Determine the (x, y) coordinate at the center of the cell enclosing the given text.  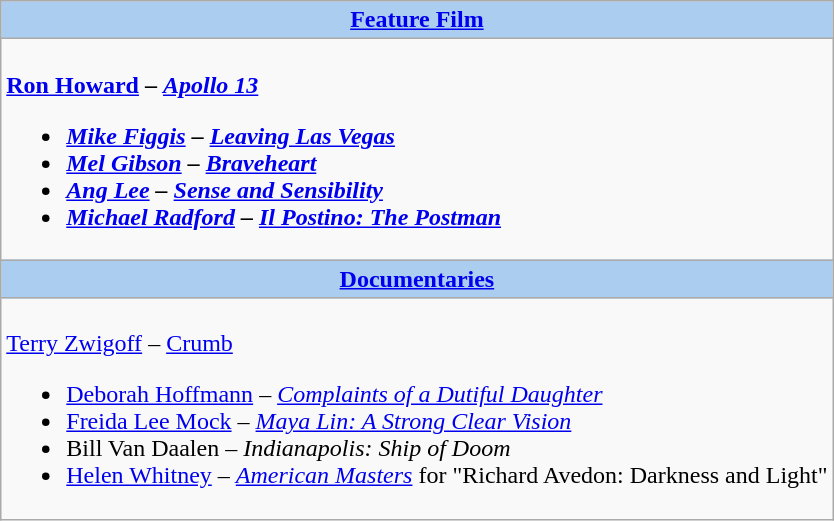
Documentaries (417, 279)
Ron Howard – Apollo 13Mike Figgis – Leaving Las VegasMel Gibson – BraveheartAng Lee – Sense and SensibilityMichael Radford – Il Postino: The Postman (417, 150)
Feature Film (417, 20)
